From the cell containing the given text, extract its center point as (x, y) coordinate. 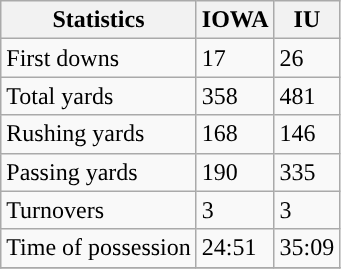
Rushing yards (99, 134)
26 (307, 58)
146 (307, 134)
35:09 (307, 248)
Total yards (99, 96)
168 (235, 134)
335 (307, 172)
Passing yards (99, 172)
First downs (99, 58)
Time of possession (99, 248)
17 (235, 58)
Statistics (99, 20)
481 (307, 96)
Turnovers (99, 210)
IOWA (235, 20)
24:51 (235, 248)
190 (235, 172)
358 (235, 96)
IU (307, 20)
